Scan for the cell matching the given text and deliver its (X, Y) coordinate at center. 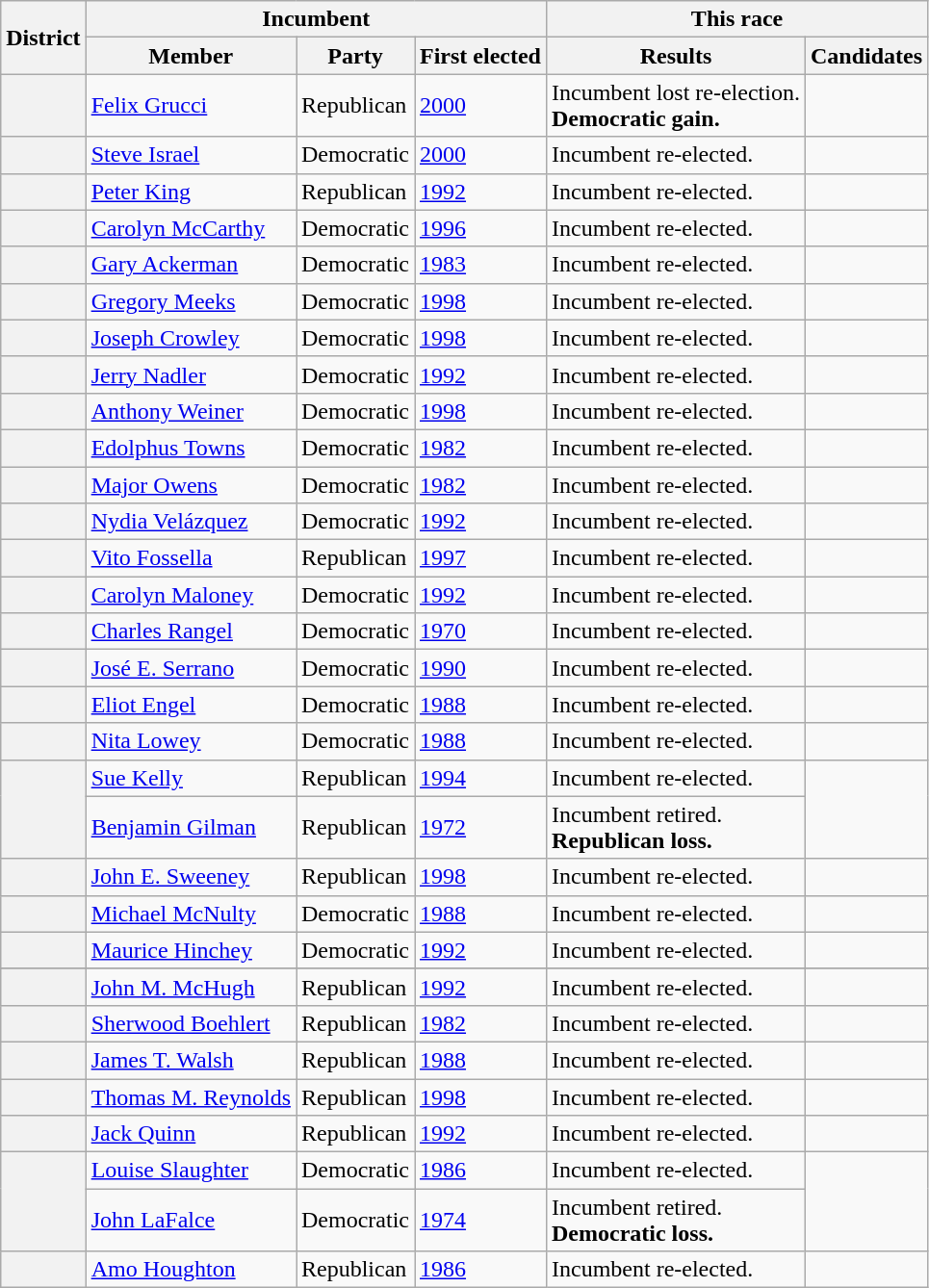
Gregory Meeks (191, 301)
Peter King (191, 192)
James T. Walsh (191, 1060)
Major Owens (191, 484)
Jerry Nadler (191, 374)
Felix Grucci (191, 106)
First elected (479, 56)
Louise Slaughter (191, 1171)
1972 (479, 828)
Carolyn Maloney (191, 595)
1974 (479, 1221)
John LaFalce (191, 1221)
Nita Lowey (191, 741)
Sue Kelly (191, 778)
Incumbent (316, 19)
1994 (479, 778)
Incumbent retired.Republican loss. (676, 828)
John E. Sweeney (191, 877)
Gary Ackerman (191, 265)
John M. McHugh (191, 987)
1970 (479, 631)
Maurice Hinchey (191, 950)
District (43, 38)
Michael McNulty (191, 914)
Eliot Engel (191, 705)
Candidates (866, 56)
Member (191, 56)
Vito Fossella (191, 558)
Edolphus Towns (191, 448)
1997 (479, 558)
This race (736, 19)
Steve Israel (191, 155)
Party (356, 56)
Benjamin Gilman (191, 828)
Incumbent retired.Democratic loss. (676, 1221)
Sherwood Boehlert (191, 1023)
Anthony Weiner (191, 411)
1996 (479, 228)
Jack Quinn (191, 1134)
Joseph Crowley (191, 338)
José E. Serrano (191, 668)
Incumbent lost re-election.Democratic gain. (676, 106)
Amo Houghton (191, 1270)
1990 (479, 668)
Results (676, 56)
Nydia Velázquez (191, 522)
Carolyn McCarthy (191, 228)
1983 (479, 265)
Thomas M. Reynolds (191, 1096)
Charles Rangel (191, 631)
